Find where the given text appears and provide that cell's center as [X, Y] coordinate. 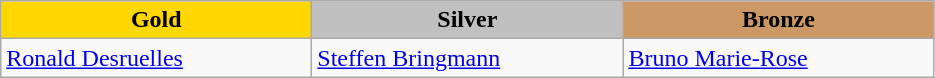
Gold [156, 20]
Silver [468, 20]
Steffen Bringmann [468, 58]
Bronze [778, 20]
Bruno Marie-Rose [778, 58]
Ronald Desruelles [156, 58]
